Pinpoint the cell where the given text exists, returning its (x, y) midpoint coordinate. 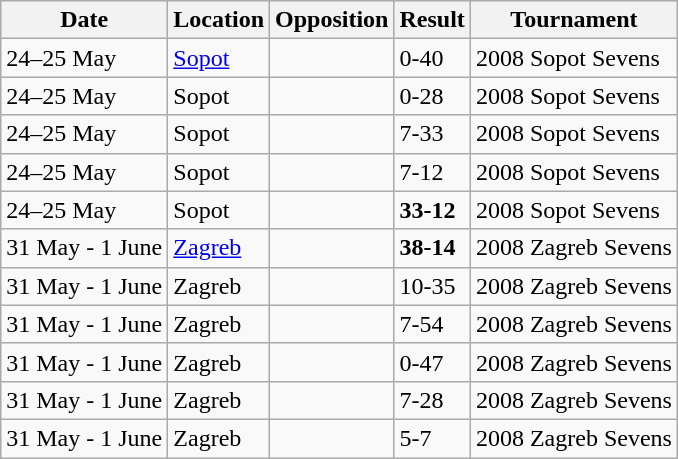
Result (432, 20)
7-54 (432, 324)
7-12 (432, 172)
Location (219, 20)
0-28 (432, 96)
Date (84, 20)
Tournament (574, 20)
5-7 (432, 438)
33-12 (432, 210)
38-14 (432, 248)
7-33 (432, 134)
7-28 (432, 400)
10-35 (432, 286)
0-47 (432, 362)
0-40 (432, 58)
Opposition (332, 20)
